Return [x, y] of the center of cell containing provided text 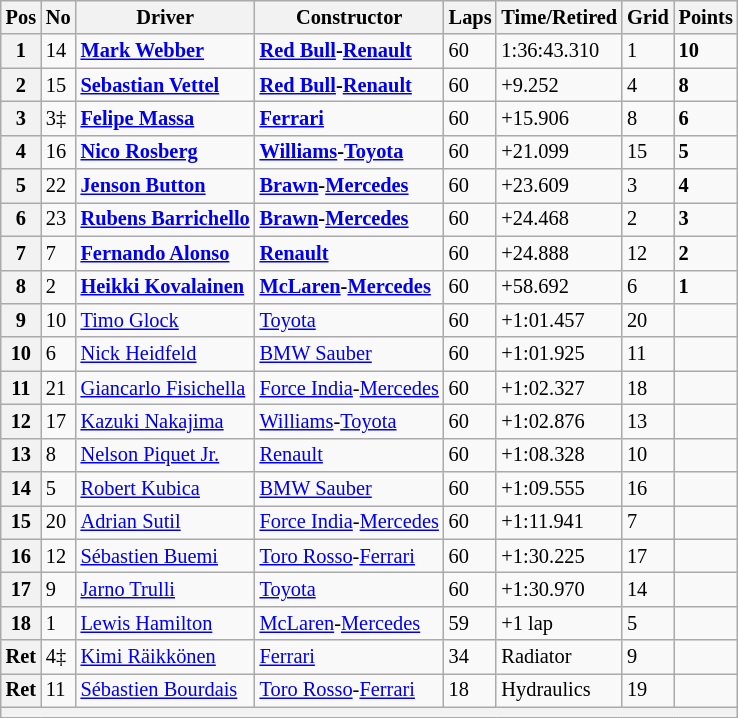
Heikki Kovalainen [166, 287]
Constructor [350, 17]
Rubens Barrichello [166, 219]
+1:01.925 [559, 354]
+24.888 [559, 253]
Sebastian Vettel [166, 85]
+1:08.328 [559, 455]
22 [58, 186]
Fernando Alonso [166, 253]
Radiator [559, 657]
+58.692 [559, 287]
Sébastien Buemi [166, 556]
Points [706, 17]
Jarno Trulli [166, 589]
Sébastien Bourdais [166, 690]
23 [58, 219]
Kazuki Nakajima [166, 421]
+1:11.941 [559, 522]
+1:30.970 [559, 589]
+1 lap [559, 623]
4‡ [58, 657]
+21.099 [559, 152]
34 [470, 657]
Driver [166, 17]
Mark Webber [166, 51]
+24.468 [559, 219]
+9.252 [559, 85]
Nico Rosberg [166, 152]
Grid [648, 17]
Jenson Button [166, 186]
Lewis Hamilton [166, 623]
1:36:43.310 [559, 51]
19 [648, 690]
+23.609 [559, 186]
3‡ [58, 118]
21 [58, 388]
+1:30.225 [559, 556]
Timo Glock [166, 320]
Laps [470, 17]
Pos [21, 17]
Felipe Massa [166, 118]
Nick Heidfeld [166, 354]
59 [470, 623]
Nelson Piquet Jr. [166, 455]
+1:02.327 [559, 388]
No [58, 17]
Adrian Sutil [166, 522]
Time/Retired [559, 17]
Hydraulics [559, 690]
Giancarlo Fisichella [166, 388]
+15.906 [559, 118]
+1:09.555 [559, 489]
Robert Kubica [166, 489]
Kimi Räikkönen [166, 657]
+1:01.457 [559, 320]
+1:02.876 [559, 421]
